Provide the [X, Y] coordinate of the cell's center where the given text is located.  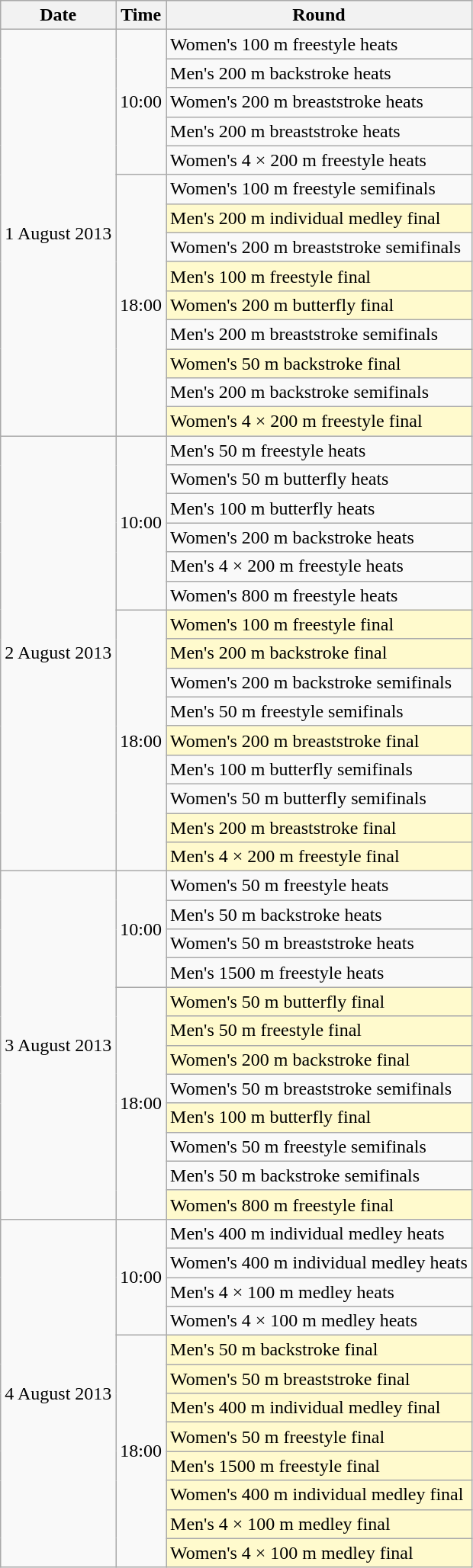
Men's 200 m backstroke heats [319, 73]
Women's 50 m breaststroke final [319, 1379]
Date [58, 15]
Women's 4 × 200 m freestyle final [319, 422]
Men's 200 m breaststroke semifinals [319, 334]
Women's 100 m freestyle final [319, 624]
Men's 100 m freestyle final [319, 276]
Women's 200 m breaststroke final [319, 740]
Women's 200 m breaststroke heats [319, 102]
Time [141, 15]
Women's 400 m individual medley heats [319, 1262]
Men's 50 m freestyle heats [319, 451]
Women's 50 m butterfly semifinals [319, 798]
Men's 100 m butterfly semifinals [319, 769]
Women's 200 m butterfly final [319, 305]
Women's 200 m backstroke final [319, 1060]
Men's 200 m breaststroke heats [319, 131]
Men's 50 m backstroke heats [319, 915]
Women's 200 m backstroke heats [319, 537]
Women's 50 m breaststroke heats [319, 944]
Men's 4 × 100 m medley final [319, 1524]
Women's 50 m butterfly final [319, 1002]
Women's 50 m freestyle semifinals [319, 1146]
Men's 50 m freestyle final [319, 1031]
Men's 200 m backstroke semifinals [319, 393]
2 August 2013 [58, 654]
1 August 2013 [58, 233]
Women's 100 m freestyle semifinals [319, 189]
Men's 200 m individual medley final [319, 218]
Men's 200 m backstroke final [319, 653]
Women's 4 × 100 m medley heats [319, 1321]
Women's 50 m backstroke final [319, 364]
Women's 4 × 100 m medley final [319, 1553]
4 August 2013 [58, 1393]
Men's 100 m butterfly heats [319, 508]
Round [319, 15]
Men's 100 m butterfly final [319, 1117]
3 August 2013 [58, 1046]
Men's 50 m backstroke final [319, 1350]
Men's 50 m freestyle semifinals [319, 711]
Men's 400 m individual medley final [319, 1408]
Women's 800 m freestyle final [319, 1204]
Women's 100 m freestyle heats [319, 44]
Men's 4 × 200 m freestyle final [319, 857]
Women's 400 m individual medley final [319, 1495]
Men's 1500 m freestyle heats [319, 973]
Women's 4 × 200 m freestyle heats [319, 160]
Men's 50 m backstroke semifinals [319, 1175]
Women's 50 m breaststroke semifinals [319, 1089]
Men's 4 × 100 m medley heats [319, 1292]
Men's 1500 m freestyle final [319, 1466]
Men's 200 m breaststroke final [319, 827]
Women's 50 m freestyle final [319, 1437]
Men's 4 × 200 m freestyle heats [319, 566]
Women's 50 m freestyle heats [319, 886]
Women's 50 m butterfly heats [319, 479]
Women's 200 m breaststroke semifinals [319, 247]
Men's 400 m individual medley heats [319, 1233]
Women's 800 m freestyle heats [319, 595]
Women's 200 m backstroke semifinals [319, 682]
